Identify which cell holds the provided text, then report its (X, Y) central coordinate. 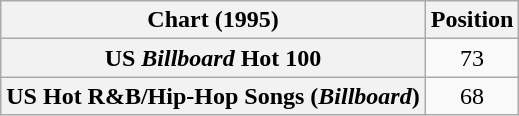
US Hot R&B/Hip-Hop Songs (Billboard) (213, 96)
68 (472, 96)
Chart (1995) (213, 20)
Position (472, 20)
US Billboard Hot 100 (213, 58)
73 (472, 58)
